Return the [x, y] coordinate for the center point of the cell that contains the specified text.  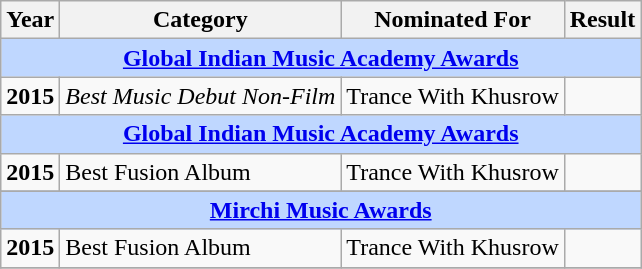
Year [30, 20]
Mirchi Music Awards [321, 210]
Nominated For [452, 20]
Category [200, 20]
Best Music Debut Non-Film [200, 96]
Result [602, 20]
